From the cell containing the given text, extract its center point as [X, Y] coordinate. 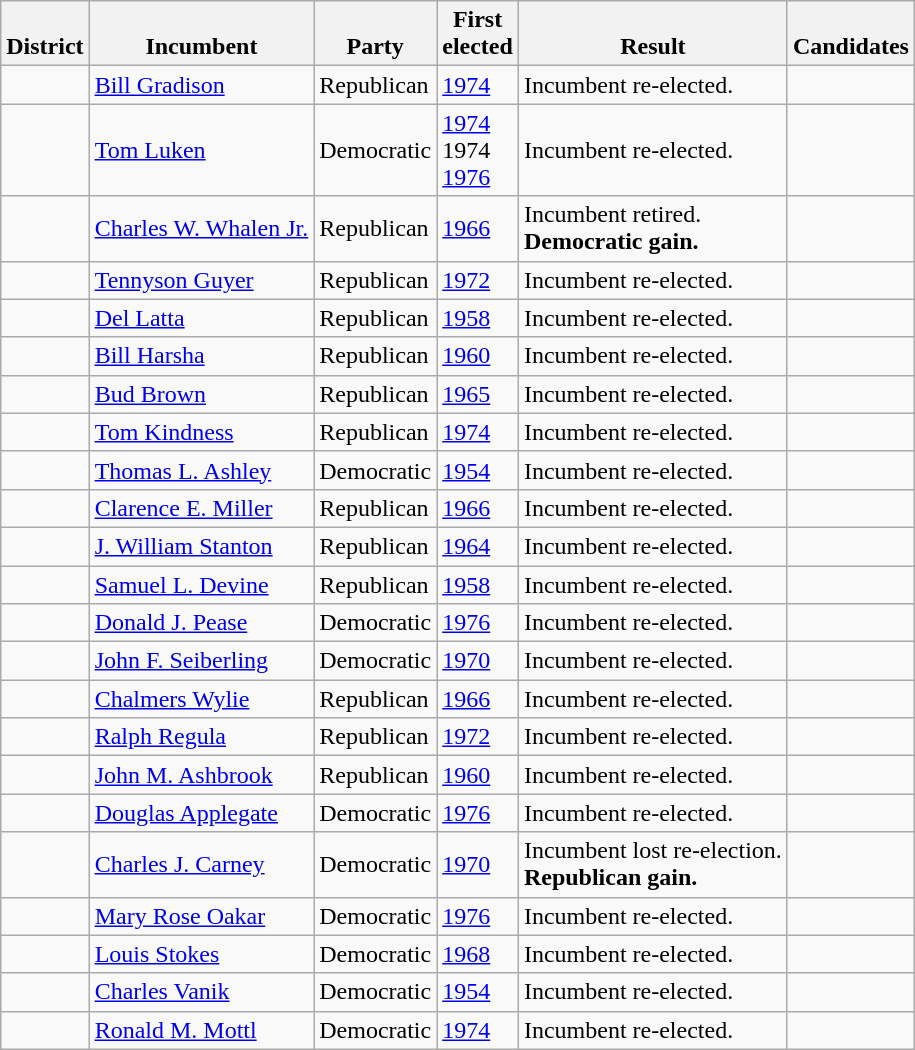
J. William Stanton [202, 546]
Party [376, 34]
Louis Stokes [202, 954]
Bud Brown [202, 394]
Incumbent retired.Democratic gain. [652, 228]
Incumbent lost re-election.Republican gain. [652, 864]
Donald J. Pease [202, 623]
John M. Ashbrook [202, 775]
Samuel L. Devine [202, 585]
District [45, 34]
Chalmers Wylie [202, 699]
Del Latta [202, 318]
Incumbent [202, 34]
John F. Seiberling [202, 661]
Ralph Regula [202, 737]
Thomas L. Ashley [202, 470]
Tom Kindness [202, 432]
Charles W. Whalen Jr. [202, 228]
Douglas Applegate [202, 813]
Candidates [850, 34]
Clarence E. Miller [202, 508]
Tom Luken [202, 150]
Charles J. Carney [202, 864]
Mary Rose Oakar [202, 916]
1968 [478, 954]
1974 1974 1976 [478, 150]
Firstelected [478, 34]
Charles Vanik [202, 992]
Bill Gradison [202, 85]
Result [652, 34]
Tennyson Guyer [202, 280]
Bill Harsha [202, 356]
Ronald M. Mottl [202, 1030]
1964 [478, 546]
1965 [478, 394]
